Identify which cell holds the provided text, then report its [X, Y] central coordinate. 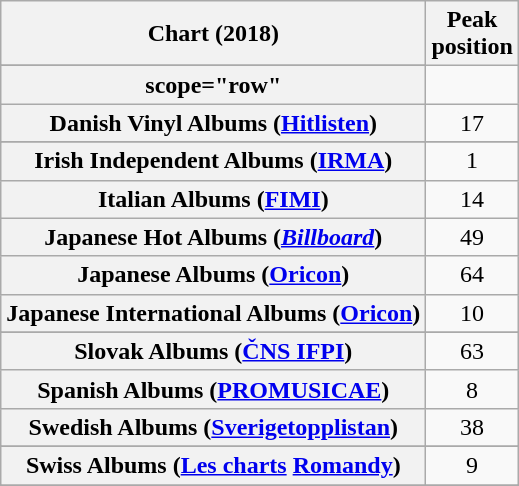
Japanese International Albums (Oricon) [214, 313]
Italian Albums (FIMI) [214, 199]
10 [472, 313]
Danish Vinyl Albums (Hitlisten) [214, 123]
9 [472, 465]
Chart (2018) [214, 34]
scope="row" [214, 85]
Peak position [472, 34]
Slovak Albums (ČNS IFPI) [214, 351]
49 [472, 237]
8 [472, 389]
38 [472, 427]
Irish Independent Albums (IRMA) [214, 161]
Japanese Albums (Oricon) [214, 275]
1 [472, 161]
Spanish Albums (PROMUSICAE) [214, 389]
Japanese Hot Albums (Billboard) [214, 237]
14 [472, 199]
64 [472, 275]
Swiss Albums (Les charts Romandy) [214, 465]
63 [472, 351]
17 [472, 123]
Swedish Albums (Sverigetopplistan) [214, 427]
